Locate the cell with the specified text and output its [X, Y] center coordinate. 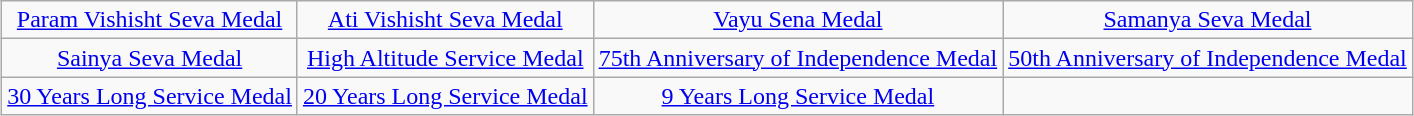
75th Anniversary of Independence Medal [798, 58]
Sainya Seva Medal [150, 58]
20 Years Long Service Medal [445, 96]
Ati Vishisht Seva Medal [445, 20]
Vayu Sena Medal [798, 20]
High Altitude Service Medal [445, 58]
50th Anniversary of Independence Medal [1208, 58]
30 Years Long Service Medal [150, 96]
9 Years Long Service Medal [798, 96]
Samanya Seva Medal [1208, 20]
Param Vishisht Seva Medal [150, 20]
